Provide the [X, Y] coordinate of the cell's center where the given text is located.  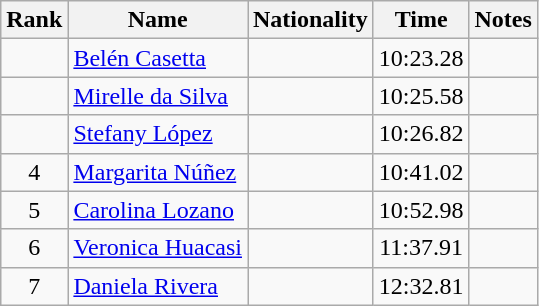
12:32.81 [421, 286]
Veronica Huacasi [158, 248]
Notes [503, 20]
11:37.91 [421, 248]
5 [34, 210]
Time [421, 20]
Mirelle da Silva [158, 96]
Margarita Núñez [158, 172]
Rank [34, 20]
10:25.58 [421, 96]
10:26.82 [421, 134]
Carolina Lozano [158, 210]
Belén Casetta [158, 58]
7 [34, 286]
Nationality [311, 20]
10:23.28 [421, 58]
10:52.98 [421, 210]
6 [34, 248]
4 [34, 172]
Stefany López [158, 134]
10:41.02 [421, 172]
Name [158, 20]
Daniela Rivera [158, 286]
